Determine the (X, Y) coordinate at the center of the cell enclosing the given text.  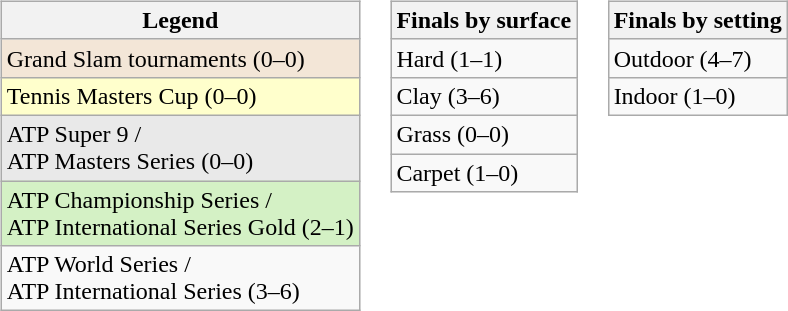
Grand Slam tournaments (0–0) (180, 58)
Finals by setting (698, 20)
Carpet (1–0) (484, 173)
Outdoor (4–7) (698, 58)
ATP World Series / ATP International Series (3–6) (180, 278)
Grass (0–0) (484, 134)
Hard (1–1) (484, 58)
Tennis Masters Cup (0–0) (180, 96)
ATP Championship Series / ATP International Series Gold (2–1) (180, 212)
Legend (180, 20)
Indoor (1–0) (698, 96)
Clay (3–6) (484, 96)
Finals by surface (484, 20)
ATP Super 9 / ATP Masters Series (0–0) (180, 148)
